Locate the cell with the specified text and output its [x, y] center coordinate. 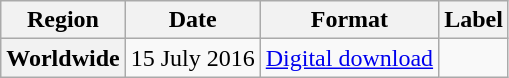
Digital download [349, 58]
Worldwide [63, 58]
15 July 2016 [192, 58]
Date [192, 20]
Label [474, 20]
Region [63, 20]
Format [349, 20]
